Determine the [X, Y] coordinate at the center of the cell enclosing the given text.  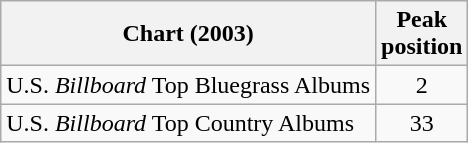
33 [422, 123]
Chart (2003) [188, 34]
U.S. Billboard Top Country Albums [188, 123]
U.S. Billboard Top Bluegrass Albums [188, 85]
Peakposition [422, 34]
2 [422, 85]
